For the text-containing cell, return its midpoint in [X, Y] coordinate format. 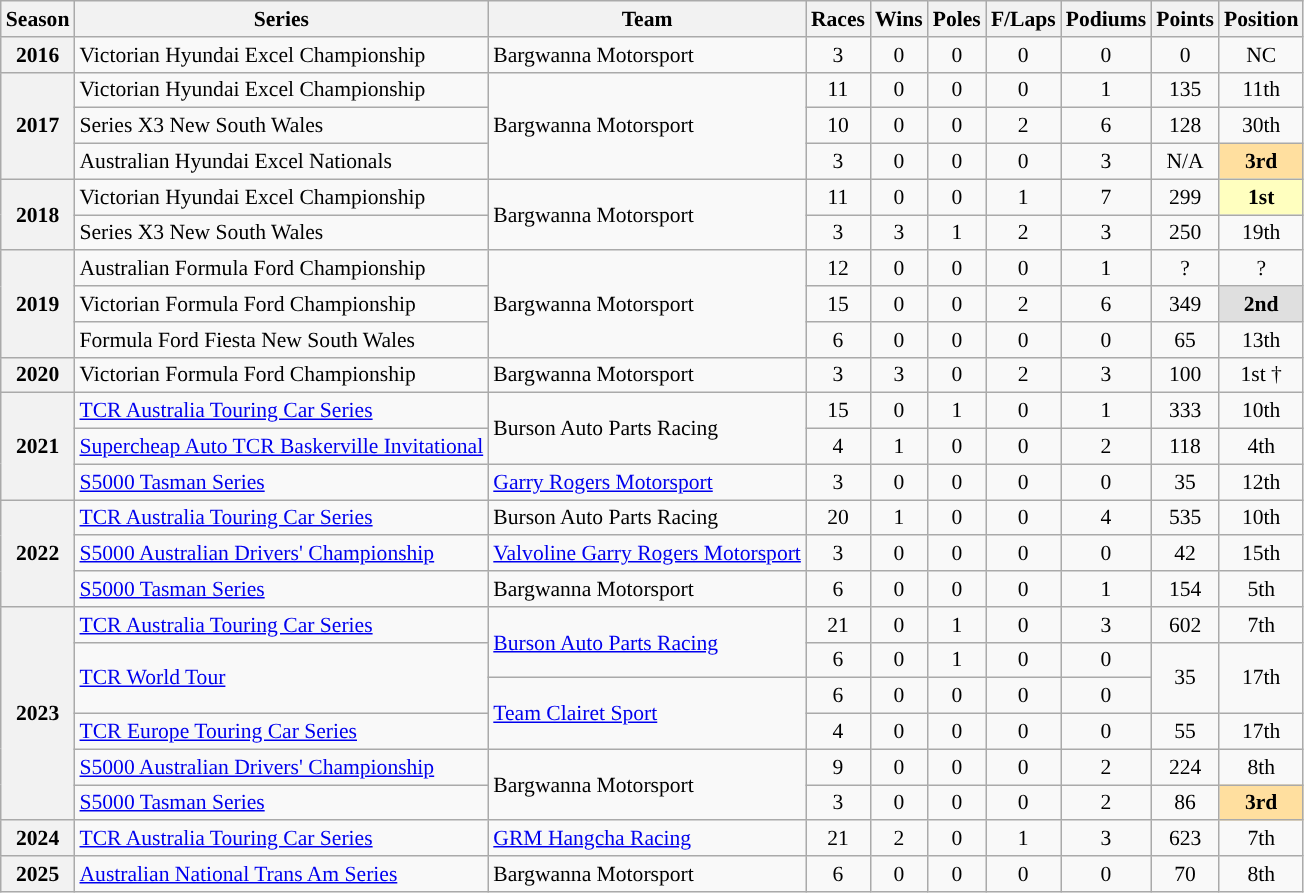
Australian National Trans Am Series [281, 874]
GRM Hangcha Racing [647, 839]
11th [1261, 90]
65 [1185, 340]
Formula Ford Fiesta New South Wales [281, 340]
Races [838, 19]
10 [838, 126]
19th [1261, 233]
12th [1261, 482]
Supercheap Auto TCR Baskerville Invitational [281, 447]
Poles [957, 19]
Series [281, 19]
2021 [38, 446]
135 [1185, 90]
N/A [1185, 162]
250 [1185, 233]
2018 [38, 214]
12 [838, 269]
535 [1185, 518]
15th [1261, 554]
Team Clairet Sport [647, 714]
Podiums [1106, 19]
42 [1185, 554]
Season [38, 19]
224 [1185, 767]
TCR Europe Touring Car Series [281, 732]
118 [1185, 447]
NC [1261, 55]
349 [1185, 304]
2023 [38, 714]
20 [838, 518]
2022 [38, 554]
13th [1261, 340]
F/Laps [1024, 19]
55 [1185, 732]
1st † [1261, 375]
2016 [38, 55]
70 [1185, 874]
100 [1185, 375]
2025 [38, 874]
Points [1185, 19]
86 [1185, 803]
154 [1185, 589]
7 [1106, 197]
2024 [38, 839]
Wins [899, 19]
TCR World Tour [281, 678]
299 [1185, 197]
Valvoline Garry Rogers Motorsport [647, 554]
Garry Rogers Motorsport [647, 482]
333 [1185, 411]
Position [1261, 19]
128 [1185, 126]
30th [1261, 126]
Australian Formula Ford Championship [281, 269]
5th [1261, 589]
Australian Hyundai Excel Nationals [281, 162]
Team [647, 19]
2017 [38, 126]
2019 [38, 304]
623 [1185, 839]
4th [1261, 447]
2020 [38, 375]
602 [1185, 625]
1st [1261, 197]
9 [838, 767]
2nd [1261, 304]
